Find where the given text appears and provide that cell's center as [x, y] coordinate. 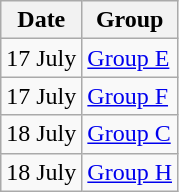
Group F [130, 96]
Group H [130, 172]
Group [130, 20]
Date [42, 20]
Group E [130, 58]
Group C [130, 134]
